Return (X, Y) of the center of cell containing provided text 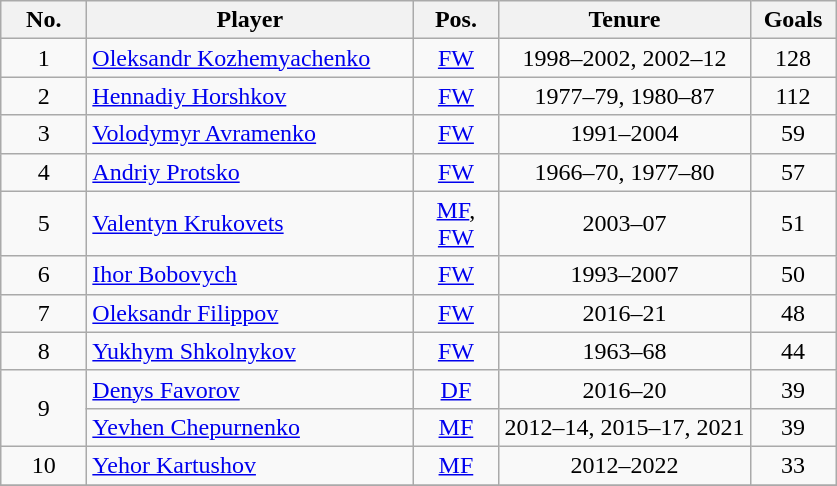
50 (793, 275)
2016–21 (624, 313)
Volodymyr Avramenko (250, 134)
Tenure (624, 20)
1963–68 (624, 351)
1977–79, 1980–87 (624, 96)
6 (44, 275)
3 (44, 134)
9 (44, 408)
2012–14, 2015–17, 2021 (624, 427)
44 (793, 351)
51 (793, 224)
7 (44, 313)
Denys Favorov (250, 389)
Valentyn Krukovets (250, 224)
Goals (793, 20)
2003–07 (624, 224)
4 (44, 172)
Yehor Kartushov (250, 465)
1991–2004 (624, 134)
1998–2002, 2002–12 (624, 58)
DF (456, 389)
8 (44, 351)
Pos. (456, 20)
2016–20 (624, 389)
Andriy Protsko (250, 172)
Yevhen Chepurnenko (250, 427)
2012–2022 (624, 465)
MF, FW (456, 224)
48 (793, 313)
57 (793, 172)
Hennadiy Horshkov (250, 96)
1966–70, 1977–80 (624, 172)
Yukhym Shkolnykov (250, 351)
Ihor Bobovych (250, 275)
33 (793, 465)
1993–2007 (624, 275)
59 (793, 134)
10 (44, 465)
No. (44, 20)
5 (44, 224)
Oleksandr Filippov (250, 313)
128 (793, 58)
2 (44, 96)
112 (793, 96)
1 (44, 58)
Oleksandr Kozhemyachenko (250, 58)
Player (250, 20)
